Locate the cell with the specified text and output its [x, y] center coordinate. 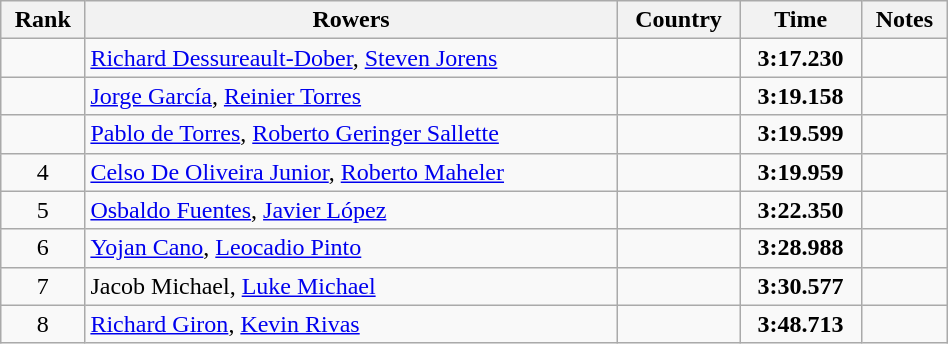
3:19.959 [801, 172]
3:30.577 [801, 286]
Jorge García, Reinier Torres [351, 96]
Jacob Michael, Luke Michael [351, 286]
3:48.713 [801, 324]
Yojan Cano, Leocadio Pinto [351, 248]
Notes [904, 20]
3:22.350 [801, 210]
Country [678, 20]
3:19.599 [801, 134]
3:28.988 [801, 248]
Pablo de Torres, Roberto Geringer Sallette [351, 134]
Rank [43, 20]
Celso De Oliveira Junior, Roberto Maheler [351, 172]
6 [43, 248]
5 [43, 210]
4 [43, 172]
3:19.158 [801, 96]
Richard Giron, Kevin Rivas [351, 324]
7 [43, 286]
Osbaldo Fuentes, Javier López [351, 210]
Richard Dessureault-Dober, Steven Jorens [351, 58]
8 [43, 324]
Time [801, 20]
Rowers [351, 20]
3:17.230 [801, 58]
